Extract the [X, Y] coordinate from the center of the cell holding the provided text.  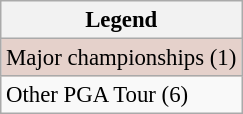
Other PGA Tour (6) [122, 95]
Legend [122, 20]
Major championships (1) [122, 58]
